Return the [X, Y] coordinate for the center point of the cell that contains the specified text.  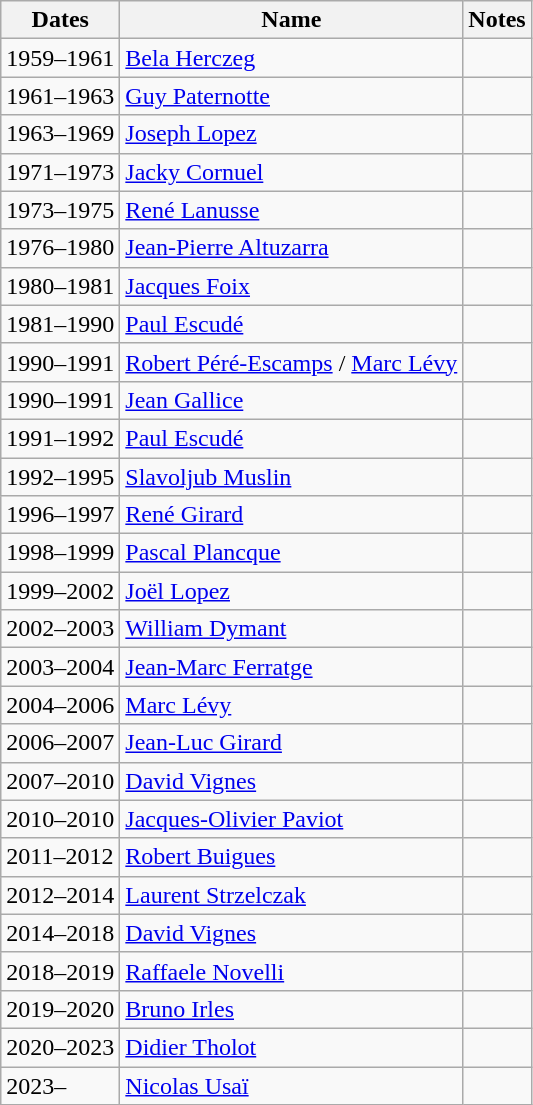
Bela Herczeg [292, 58]
Jean-Pierre Altuzarra [292, 248]
2010–2010 [60, 819]
2004–2006 [60, 705]
1981–1990 [60, 324]
Jacques Foix [292, 286]
Jean-Luc Girard [292, 743]
1976–1980 [60, 248]
1992–1995 [60, 477]
Jacky Cornuel [292, 172]
1973–1975 [60, 210]
Jean-Marc Ferratge [292, 667]
Nicolas Usaï [292, 1085]
Notes [497, 20]
Robert Buigues [292, 857]
2018–2019 [60, 971]
2019–2020 [60, 1009]
2006–2007 [60, 743]
Jacques-Olivier Paviot [292, 819]
Didier Tholot [292, 1047]
Joseph Lopez [292, 134]
2012–2014 [60, 895]
Raffaele Novelli [292, 971]
2011–2012 [60, 857]
Bruno Irles [292, 1009]
2020–2023 [60, 1047]
Dates [60, 20]
1963–1969 [60, 134]
2014–2018 [60, 933]
2003–2004 [60, 667]
2023– [60, 1085]
2007–2010 [60, 781]
Slavoljub Muslin [292, 477]
Joël Lopez [292, 591]
1959–1961 [60, 58]
1991–1992 [60, 438]
1980–1981 [60, 286]
Pascal Plancque [292, 553]
Robert Péré-Escamps / Marc Lévy [292, 362]
Jean Gallice [292, 400]
René Lanusse [292, 210]
2002–2003 [60, 629]
Marc Lévy [292, 705]
René Girard [292, 515]
Name [292, 20]
Guy Paternotte [292, 96]
1996–1997 [60, 515]
1961–1963 [60, 96]
1998–1999 [60, 553]
1999–2002 [60, 591]
Laurent Strzelczak [292, 895]
William Dymant [292, 629]
1971–1973 [60, 172]
